Return (x, y) of the center of cell containing provided text 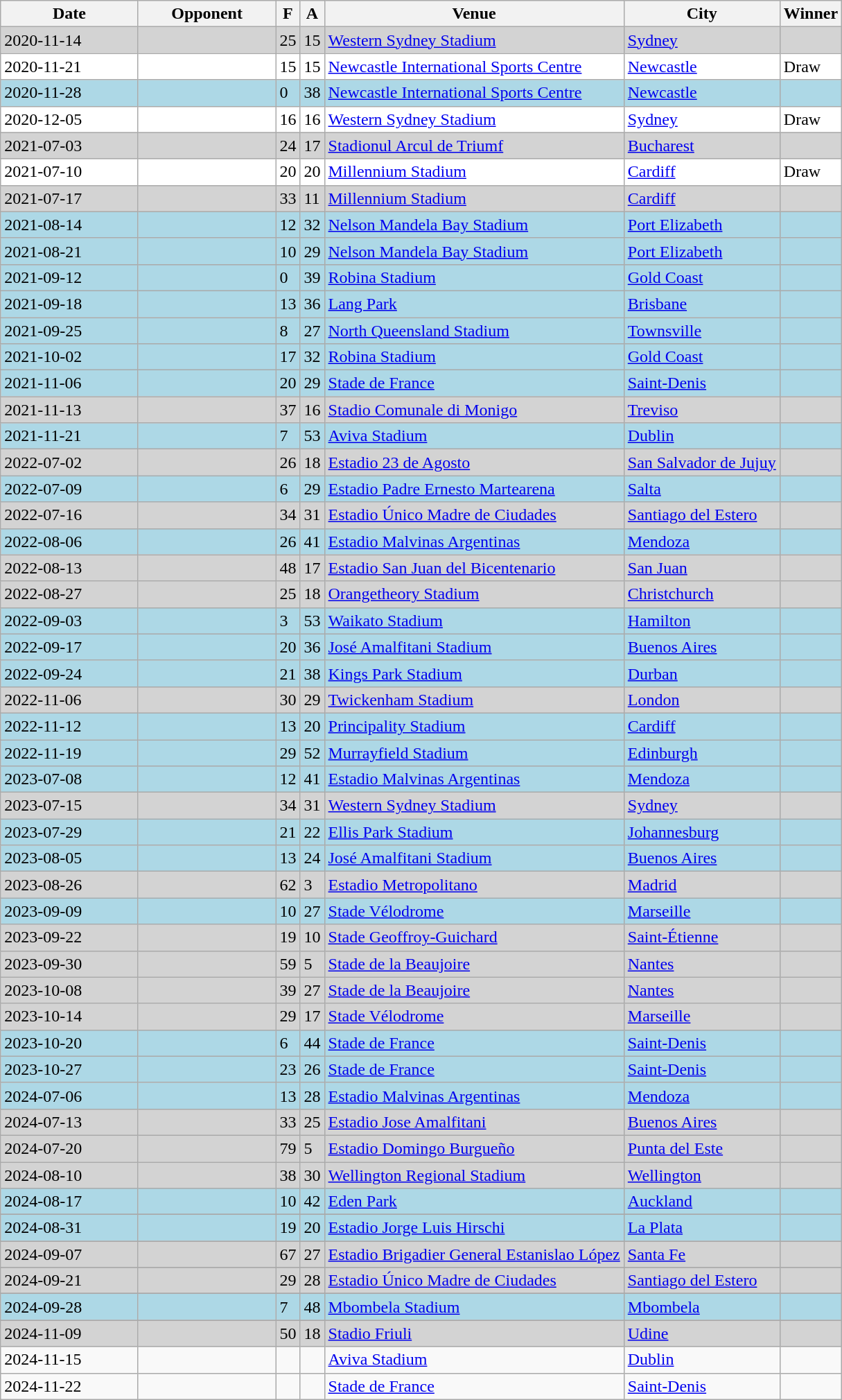
22 (312, 832)
Winner (811, 14)
2021-07-10 (69, 172)
2024-11-09 (69, 1333)
Wellington Regional Stadium (474, 1175)
2022-11-06 (69, 700)
La Plata (701, 1228)
Date (69, 14)
2020-12-05 (69, 119)
Salta (701, 489)
Estadio Brigadier General Estanislao López (474, 1254)
Punta del Este (701, 1148)
2022-08-27 (69, 594)
Stadionul Arcul de Triumf (474, 146)
2023-09-09 (69, 911)
2020-11-21 (69, 67)
Wellington (701, 1175)
2022-09-03 (69, 621)
62 (288, 885)
2024-08-17 (69, 1202)
2022-08-13 (69, 568)
2021-09-18 (69, 304)
Udine (701, 1333)
Treviso (701, 410)
Ellis Park Stadium (474, 832)
37 (288, 410)
2021-09-12 (69, 277)
San Juan (701, 568)
2022-08-06 (69, 542)
Opponent (207, 14)
67 (288, 1254)
Twickenham Stadium (474, 700)
Bucharest (701, 146)
Madrid (701, 885)
2022-09-24 (69, 673)
2023-09-22 (69, 937)
Hamilton (701, 621)
2024-09-21 (69, 1281)
52 (312, 752)
Stadio Friuli (474, 1333)
2024-11-15 (69, 1360)
2023-07-15 (69, 806)
London (701, 700)
Stadio Comunale di Monigo (474, 410)
Townsville (701, 331)
2023-10-14 (69, 1017)
Estadio Jorge Luis Hirschi (474, 1228)
42 (312, 1202)
2022-07-16 (69, 515)
2024-09-07 (69, 1254)
2023-07-08 (69, 779)
Saint-Étienne (701, 937)
Estadio Metropolitano (474, 885)
Estadio 23 de Agosto (474, 463)
2023-10-08 (69, 990)
2024-08-10 (69, 1175)
Estadio Padre Ernesto Martearena (474, 489)
Murrayfield Stadium (474, 752)
50 (288, 1333)
2023-10-20 (69, 1043)
Lang Park (474, 304)
11 (312, 198)
2023-07-29 (69, 832)
2021-11-06 (69, 383)
2022-11-19 (69, 752)
2022-07-02 (69, 463)
Stade Geoffroy-Guichard (474, 937)
Estadio Jose Amalfitani (474, 1122)
Johannesburg (701, 832)
Estadio Domingo Burgueño (474, 1148)
Mbombela (701, 1307)
F (288, 14)
2021-11-21 (69, 436)
23 (288, 1069)
2023-08-26 (69, 885)
North Queensland Stadium (474, 331)
2020-11-28 (69, 93)
City (701, 14)
Venue (474, 14)
2022-09-17 (69, 647)
Waikato Stadium (474, 621)
2024-11-22 (69, 1386)
2021-11-13 (69, 410)
2021-08-21 (69, 251)
2024-08-31 (69, 1228)
2021-07-17 (69, 198)
2024-09-28 (69, 1307)
8 (288, 331)
2021-09-25 (69, 331)
Mbombela Stadium (474, 1307)
44 (312, 1043)
59 (288, 964)
A (312, 14)
Brisbane (701, 304)
2021-10-02 (69, 357)
2023-09-30 (69, 964)
2022-07-09 (69, 489)
2024-07-20 (69, 1148)
2023-10-27 (69, 1069)
Orangetheory Stadium (474, 594)
Principality Stadium (474, 726)
Santa Fe (701, 1254)
2023-08-05 (69, 858)
79 (288, 1148)
Durban (701, 673)
Eden Park (474, 1202)
2024-07-13 (69, 1122)
2021-07-03 (69, 146)
Edinburgh (701, 752)
Estadio San Juan del Bicentenario (474, 568)
Auckland (701, 1202)
San Salvador de Jujuy (701, 463)
Kings Park Stadium (474, 673)
2024-07-06 (69, 1096)
2022-11-12 (69, 726)
2021-08-14 (69, 225)
Christchurch (701, 594)
2020-11-14 (69, 40)
